Locate the cell with the specified text and output its (x, y) center coordinate. 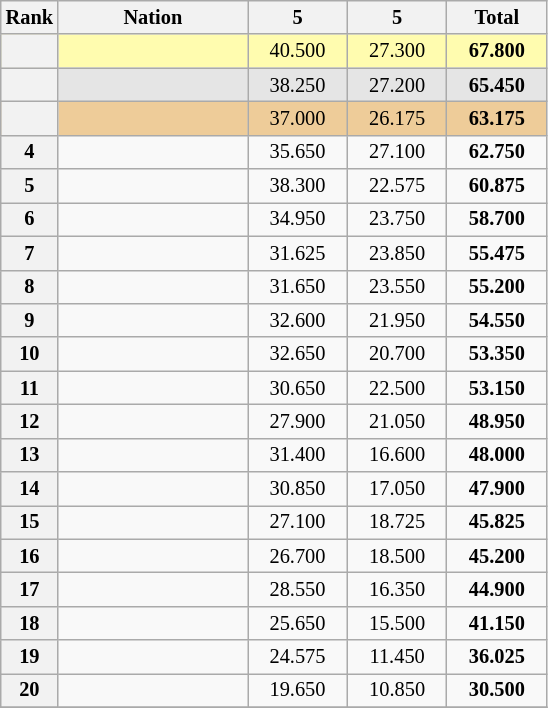
10 (30, 354)
15.500 (397, 623)
34.950 (298, 219)
25.650 (298, 623)
35.650 (298, 152)
45.825 (497, 522)
22.575 (397, 186)
12 (30, 421)
23.750 (397, 219)
22.500 (397, 388)
26.175 (397, 118)
14 (30, 489)
9 (30, 320)
41.150 (497, 623)
48.000 (497, 455)
23.550 (397, 287)
60.875 (497, 186)
19 (30, 657)
16.600 (397, 455)
28.550 (298, 589)
47.900 (497, 489)
11.450 (397, 657)
65.450 (497, 85)
53.150 (497, 388)
32.600 (298, 320)
16.350 (397, 589)
31.400 (298, 455)
58.700 (497, 219)
17 (30, 589)
27.900 (298, 421)
37.000 (298, 118)
31.650 (298, 287)
7 (30, 253)
18 (30, 623)
19.650 (298, 690)
16 (30, 556)
48.950 (497, 421)
15 (30, 522)
62.750 (497, 152)
Total (497, 17)
Rank (30, 17)
32.650 (298, 354)
55.475 (497, 253)
18.725 (397, 522)
20.700 (397, 354)
36.025 (497, 657)
17.050 (397, 489)
40.500 (298, 51)
4 (30, 152)
27.300 (397, 51)
6 (30, 219)
45.200 (497, 556)
67.800 (497, 51)
38.250 (298, 85)
30.850 (298, 489)
44.900 (497, 589)
53.350 (497, 354)
Nation (153, 17)
21.050 (397, 421)
23.850 (397, 253)
24.575 (298, 657)
18.500 (397, 556)
13 (30, 455)
26.700 (298, 556)
10.850 (397, 690)
27.200 (397, 85)
38.300 (298, 186)
30.650 (298, 388)
55.200 (497, 287)
63.175 (497, 118)
54.550 (497, 320)
20 (30, 690)
31.625 (298, 253)
11 (30, 388)
8 (30, 287)
21.950 (397, 320)
30.500 (497, 690)
